Return the (X, Y) coordinate for the center point of the cell that contains the specified text.  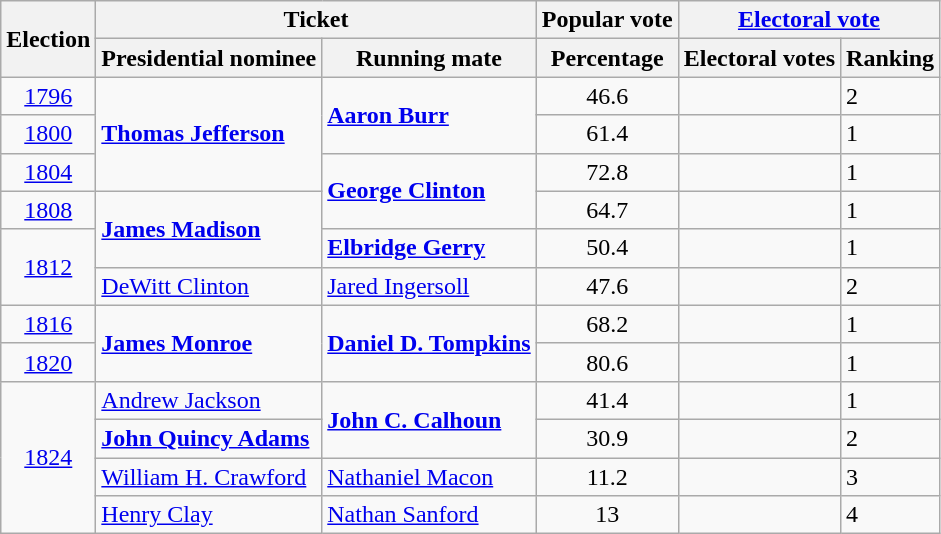
1812 (48, 267)
John C. Calhoun (429, 419)
Percentage (607, 58)
61.4 (607, 134)
50.4 (607, 248)
Popular vote (607, 20)
41.4 (607, 400)
68.2 (607, 324)
1824 (48, 457)
Jared Ingersoll (429, 286)
1816 (48, 324)
James Monroe (209, 343)
13 (607, 515)
1800 (48, 134)
John Quincy Adams (209, 438)
30.9 (607, 438)
4 (890, 515)
Aaron Burr (429, 115)
47.6 (607, 286)
Nathaniel Macon (429, 477)
Elbridge Gerry (429, 248)
72.8 (607, 172)
Electoral votes (759, 58)
Election (48, 39)
64.7 (607, 210)
William H. Crawford (209, 477)
George Clinton (429, 191)
Daniel D. Tompkins (429, 343)
Henry Clay (209, 515)
3 (890, 477)
80.6 (607, 362)
James Madison (209, 229)
46.6 (607, 96)
Running mate (429, 58)
1796 (48, 96)
1820 (48, 362)
Electoral vote (808, 20)
11.2 (607, 477)
Ranking (890, 58)
1808 (48, 210)
Nathan Sanford (429, 515)
Andrew Jackson (209, 400)
DeWitt Clinton (209, 286)
Thomas Jefferson (209, 134)
Presidential nominee (209, 58)
Ticket (316, 20)
1804 (48, 172)
